For the text-containing cell, return its midpoint in [x, y] coordinate format. 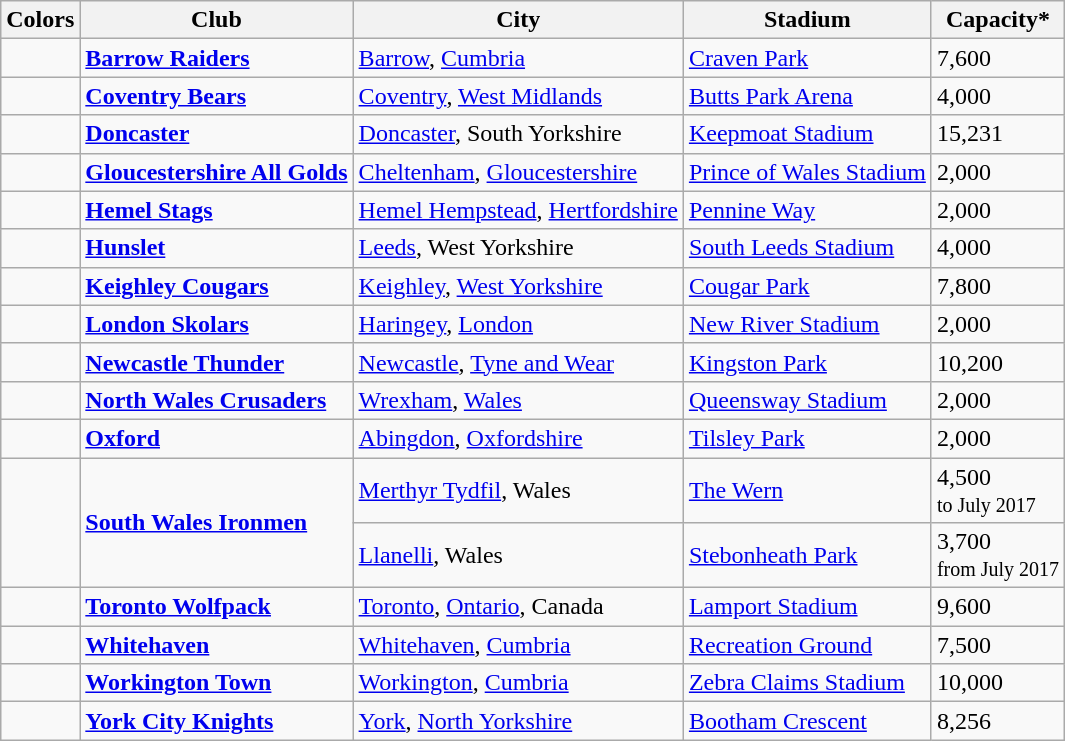
9,600 [998, 607]
7,600 [998, 58]
Haringey, London [518, 324]
Abingdon, Oxfordshire [518, 438]
Stebonheath Park [807, 556]
Prince of Wales Stadium [807, 172]
London Skolars [216, 324]
10,000 [998, 683]
3,700 from July 2017 [998, 556]
4,500 to July 2017 [998, 490]
Wrexham, Wales [518, 400]
Bootham Crescent [807, 721]
Barrow, Cumbria [518, 58]
Doncaster [216, 134]
Newcastle, Tyne and Wear [518, 362]
Hemel Hempstead, Hertfordshire [518, 210]
Oxford [216, 438]
Pennine Way [807, 210]
Colors [40, 20]
10,200 [998, 362]
Toronto, Ontario, Canada [518, 607]
Keepmoat Stadium [807, 134]
Leeds, West Yorkshire [518, 248]
Hunslet [216, 248]
The Wern [807, 490]
City [518, 20]
Coventry Bears [216, 96]
Keighley Cougars [216, 286]
Merthyr Tydfil, Wales [518, 490]
Club [216, 20]
Recreation Ground [807, 645]
15,231 [998, 134]
Coventry, West Midlands [518, 96]
Workington, Cumbria [518, 683]
Tilsley Park [807, 438]
Queensway Stadium [807, 400]
Toronto Wolfpack [216, 607]
Keighley, West Yorkshire [518, 286]
York, North Yorkshire [518, 721]
Llanelli, Wales [518, 556]
Stadium [807, 20]
Workington Town [216, 683]
Cheltenham, Gloucestershire [518, 172]
New River Stadium [807, 324]
Hemel Stags [216, 210]
Capacity* [998, 20]
Cougar Park [807, 286]
Barrow Raiders [216, 58]
Doncaster, South Yorkshire [518, 134]
Craven Park [807, 58]
Butts Park Arena [807, 96]
South Wales Ironmen [216, 523]
Newcastle Thunder [216, 362]
7,800 [998, 286]
8,256 [998, 721]
York City Knights [216, 721]
Whitehaven, Cumbria [518, 645]
Gloucestershire All Golds [216, 172]
Kingston Park [807, 362]
7,500 [998, 645]
Zebra Claims Stadium [807, 683]
North Wales Crusaders [216, 400]
Lamport Stadium [807, 607]
South Leeds Stadium [807, 248]
Whitehaven [216, 645]
